Output the [X, Y] coordinate of the center of the cell containing the given text.  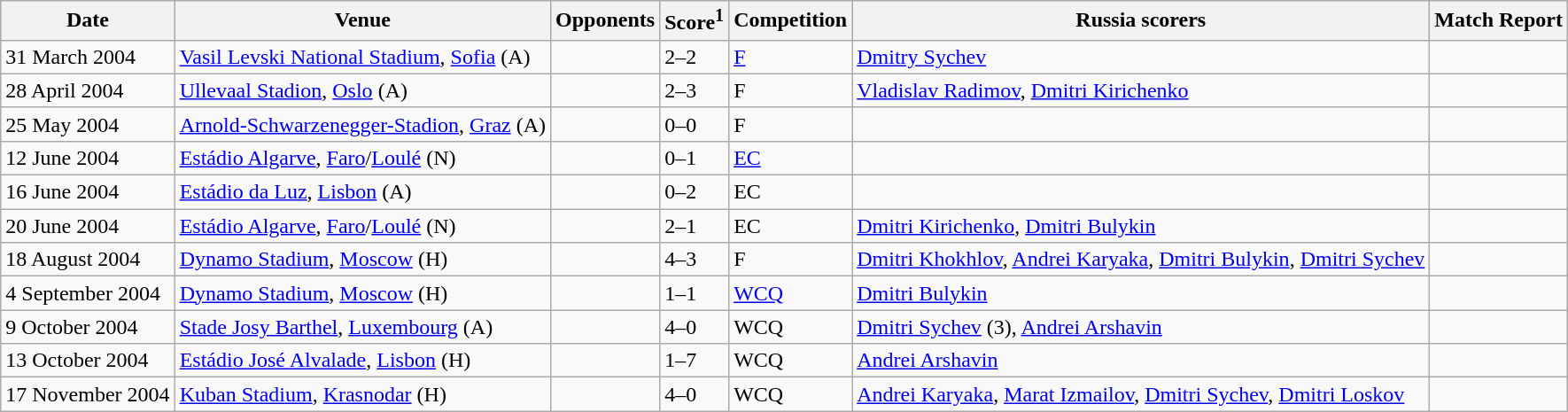
Andrei Karyaka, Marat Izmailov, Dmitri Sychev, Dmitri Loskov [1141, 394]
1–1 [695, 293]
Ullevaal Stadion, Oslo (A) [362, 90]
Dmitry Sychev [1141, 57]
Dmitri Sychev (3), Andrei Arshavin [1141, 327]
4 September 2004 [88, 293]
Dmitri Khokhlov, Andrei Karyaka, Dmitri Bulykin, Dmitri Sychev [1141, 260]
Russia scorers [1141, 21]
Opponents [606, 21]
Dmitri Bulykin [1141, 293]
2–1 [695, 226]
1–7 [695, 361]
Vladislav Radimov, Dmitri Kirichenko [1141, 90]
4–3 [695, 260]
Vasil Levski National Stadium, Sofia (A) [362, 57]
0–2 [695, 192]
Match Report [1499, 21]
18 August 2004 [88, 260]
Estádio José Alvalade, Lisbon (H) [362, 361]
Venue [362, 21]
Arnold-Schwarzenegger-Stadion, Graz (A) [362, 124]
Score1 [695, 21]
28 April 2004 [88, 90]
16 June 2004 [88, 192]
Dmitri Kirichenko, Dmitri Bulykin [1141, 226]
Stade Josy Barthel, Luxembourg (A) [362, 327]
Date [88, 21]
25 May 2004 [88, 124]
12 June 2004 [88, 158]
Estádio da Luz, Lisbon (A) [362, 192]
0–1 [695, 158]
31 March 2004 [88, 57]
17 November 2004 [88, 394]
20 June 2004 [88, 226]
2–2 [695, 57]
Competition [790, 21]
0–0 [695, 124]
Kuban Stadium, Krasnodar (H) [362, 394]
9 October 2004 [88, 327]
13 October 2004 [88, 361]
Andrei Arshavin [1141, 361]
2–3 [695, 90]
